Output the (X, Y) coordinate of the center of the cell containing the given text.  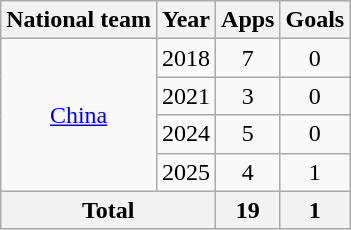
4 (248, 172)
China (79, 115)
Goals (315, 20)
Apps (248, 20)
5 (248, 134)
Total (108, 210)
2024 (186, 134)
2018 (186, 58)
2021 (186, 96)
Year (186, 20)
7 (248, 58)
2025 (186, 172)
19 (248, 210)
National team (79, 20)
3 (248, 96)
